Locate the cell with the specified text and output its [x, y] center coordinate. 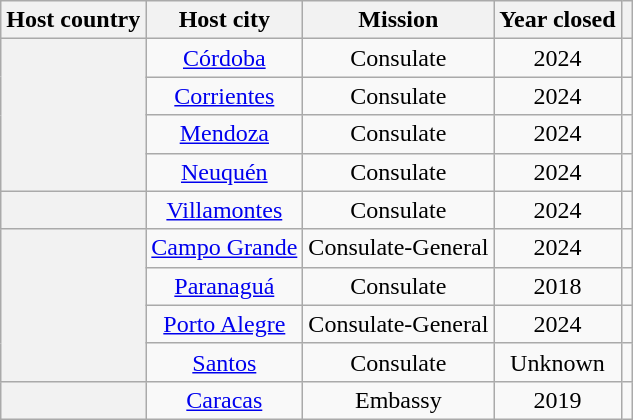
Corrientes [224, 96]
Villamontes [224, 210]
Porto Alegre [224, 324]
Campo Grande [224, 248]
Embassy [398, 400]
Host city [224, 20]
Córdoba [224, 58]
Caracas [224, 400]
Mendoza [224, 134]
Year closed [558, 20]
Mission [398, 20]
Unknown [558, 362]
Santos [224, 362]
Host country [74, 20]
2018 [558, 286]
2019 [558, 400]
Paranaguá [224, 286]
Neuquén [224, 172]
